Return the (x, y) coordinate for the center point of the cell that contains the specified text.  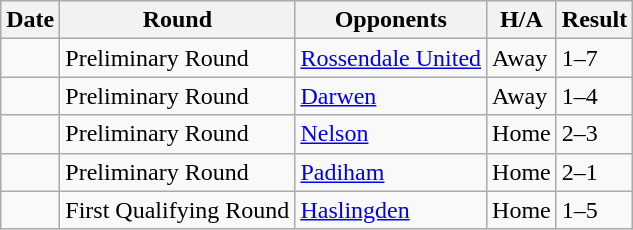
1–5 (594, 210)
Nelson (391, 134)
Result (594, 20)
Date (30, 20)
1–7 (594, 58)
Opponents (391, 20)
H/A (522, 20)
Padiham (391, 172)
Haslingden (391, 210)
2–3 (594, 134)
First Qualifying Round (178, 210)
Round (178, 20)
1–4 (594, 96)
Rossendale United (391, 58)
Darwen (391, 96)
2–1 (594, 172)
